Determine the (X, Y) coordinate at the center of the cell enclosing the given text.  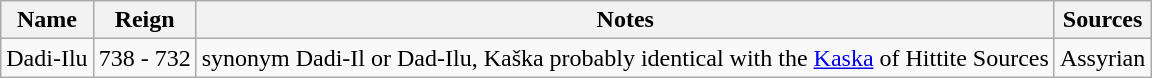
Assyrian (1102, 58)
synonym Dadi-Il or Dad-Ilu, Kaška probably identical with the Kaska of Hittite Sources (625, 58)
Notes (625, 20)
738 - 732 (144, 58)
Sources (1102, 20)
Name (47, 20)
Reign (144, 20)
Dadi-Ilu (47, 58)
